Find where the given text appears and provide that cell's center as (x, y) coordinate. 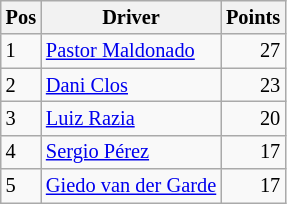
2 (21, 85)
Dani Clos (131, 85)
23 (253, 85)
4 (21, 152)
Pos (21, 17)
27 (253, 51)
Sergio Pérez (131, 152)
Luiz Razia (131, 118)
5 (21, 186)
Points (253, 17)
1 (21, 51)
Pastor Maldonado (131, 51)
Giedo van der Garde (131, 186)
20 (253, 118)
Driver (131, 17)
3 (21, 118)
